Return the [X, Y] coordinate for the center point of the cell that contains the specified text.  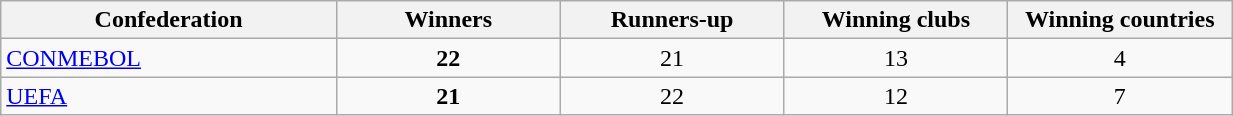
Runners-up [672, 20]
4 [1120, 58]
CONMEBOL [169, 58]
13 [896, 58]
7 [1120, 96]
Winning countries [1120, 20]
Winning clubs [896, 20]
Winners [448, 20]
12 [896, 96]
UEFA [169, 96]
Confederation [169, 20]
